Extract the (x, y) coordinate from the center of the cell holding the provided text.  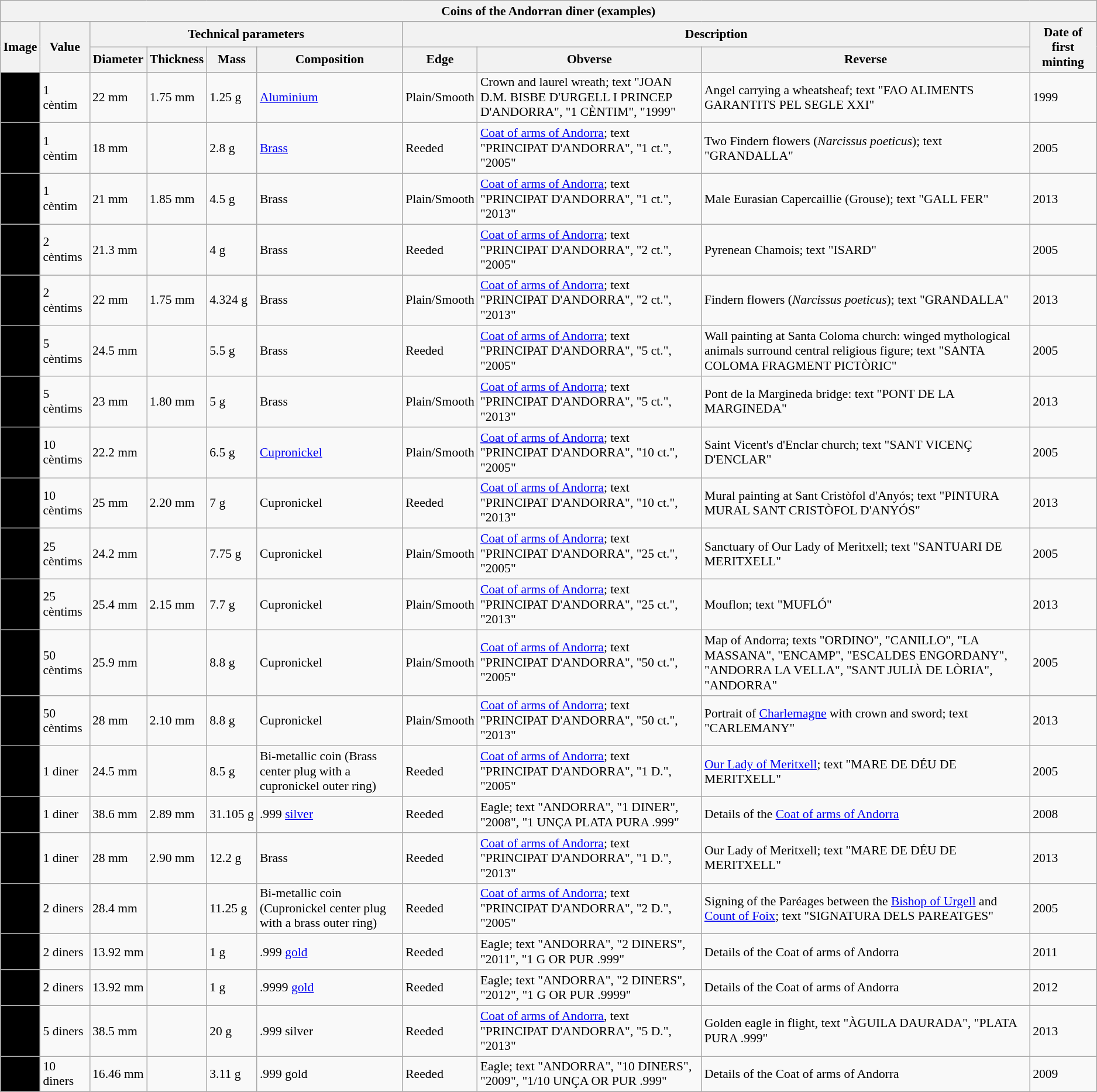
2.10 mm (177, 721)
2.20 mm (177, 503)
Pyrenean Chamois; text "ISARD" (866, 249)
21.3 mm (118, 249)
Value (64, 47)
24.2 mm (118, 554)
Coat of arms of Andorra; text "PRINCIPAT D'ANDORRA", "25 ct.", "2013" (590, 605)
25.9 mm (118, 662)
5.5 g (232, 351)
Angel carrying a wheatsheaf; text "FAO ALIMENTS GARANTITS PEL SEGLE XXI" (866, 97)
2.90 mm (177, 858)
Sanctuary of Our Lady of Meritxell; text "SANTUARI DE MERITXELL" (866, 554)
2.89 mm (177, 815)
Coat of arms of Andorra; text "PRINCIPAT D'ANDORRA", "10 ct.", "2013" (590, 503)
.9999 gold (330, 988)
1.80 mm (177, 401)
Obverse (590, 60)
38.5 mm (118, 1031)
25 mm (118, 503)
Coat of arms of Andorra; text "PRINCIPAT D'ANDORRA", "5 ct.", "2013" (590, 401)
2.15 mm (177, 605)
2.8 g (232, 149)
Coat of arms of Andorra; text "PRINCIPAT D'ANDORRA", "1 ct.", "2005" (590, 149)
Diameter (118, 60)
Image (20, 47)
6.5 g (232, 453)
Date of first minting (1062, 47)
7.7 g (232, 605)
8.5 g (232, 771)
4.5 g (232, 199)
7 g (232, 503)
38.6 mm (118, 815)
Findern flowers (Narcissus poeticus); text "GRANDALLA" (866, 301)
Eagle; text "ANDORRA", "10 DINERS", "2009", "1/10 UNÇA OR PUR .999" (590, 1074)
Coat of arms of Andorra; text "PRINCIPAT D'ANDORRA", "5 ct.", "2005" (590, 351)
Coat of arms of Andorra; text "PRINCIPAT D'ANDORRA", "1 D.", "2013" (590, 858)
23 mm (118, 401)
Mass (232, 60)
Bi-metallic coin (Cupronickel center plug with a brass outer ring) (330, 908)
3.11 g (232, 1074)
Signing of the Paréages between the Bishop of Urgell and Count of Foix; text "SIGNATURA DELS PAREATGES" (866, 908)
4 g (232, 249)
Coat of arms of Andorra; text "PRINCIPAT D'ANDORRA", "1 D.", "2005" (590, 771)
1999 (1062, 97)
Golden eagle in flight, text "ÀGUILA DAURADA", "PLATA PURA .999" (866, 1031)
12.2 g (232, 858)
21 mm (118, 199)
Coat of arms of Andorra; text "PRINCIPAT D'ANDORRA", "2 ct.", "2013" (590, 301)
Reverse (866, 60)
Saint Vicent's d'Enclar church; text "SANT VICENÇ D'ENCLAR" (866, 453)
Coat of arms of Andorra; text "PRINCIPAT D'ANDORRA", "50 ct.", "2013" (590, 721)
Coat of arms of Andorra, text "PRINCIPAT D'ANDORRA", "5 D.", "2013" (590, 1031)
Mouflon; text "MUFLÓ" (866, 605)
Composition (330, 60)
11.25 g (232, 908)
Eagle; text "ANDORRA", "1 DINER", "2008", "1 UNÇA PLATA PURA .999" (590, 815)
Coat of arms of Andorra; text "PRINCIPAT D'ANDORRA", "1 ct.", "2013" (590, 199)
4.324 g (232, 301)
18 mm (118, 149)
Coins of the Andorran diner (examples) (549, 11)
Description (716, 34)
Eagle; text "ANDORRA", "2 DINERS", "2012", "1 G OR PUR .9999" (590, 988)
Aluminium (330, 97)
2011 (1062, 952)
5 diners (64, 1031)
22.2 mm (118, 453)
Wall painting at Santa Coloma church: winged mythological animals surround central religious figure; text "SANTA COLOMA FRAGMENT PICTÒRIC" (866, 351)
Technical parameters (246, 34)
Coat of arms of Andorra; text "PRINCIPAT D'ANDORRA", "50 ct.", "2005" (590, 662)
7.75 g (232, 554)
25.4 mm (118, 605)
Coat of arms of Andorra; text "PRINCIPAT D'ANDORRA", "25 ct.", "2005" (590, 554)
10 diners (64, 1074)
Thickness (177, 60)
2008 (1062, 815)
Pont de la Margineda bridge: text "PONT DE LA MARGINEDA" (866, 401)
Bi-metallic coin (Brass center plug with a cupronickel outer ring) (330, 771)
2012 (1062, 988)
1.85 mm (177, 199)
2009 (1062, 1074)
28.4 mm (118, 908)
Eagle; text "ANDORRA", "2 DINERS", "2011", "1 G OR PUR .999" (590, 952)
Portrait of Charlemagne with crown and sword; text "CARLEMANY" (866, 721)
Coat of arms of Andorra; text "PRINCIPAT D'ANDORRA", "2 ct.", "2005" (590, 249)
Coat of arms of Andorra; text "PRINCIPAT D'ANDORRA", "10 ct.", "2005" (590, 453)
5 g (232, 401)
31.105 g (232, 815)
Mural painting at Sant Cristòfol d'Anyós; text "PINTURA MURAL SANT CRISTÒFOL D'ANYÓS" (866, 503)
Edge (440, 60)
Two Findern flowers (Narcissus poeticus); text "GRANDALLA" (866, 149)
Male Eurasian Capercaillie (Grouse); text "GALL FER" (866, 199)
20 g (232, 1031)
Coat of arms of Andorra; text "PRINCIPAT D'ANDORRA", "2 D.", "2005" (590, 908)
16.46 mm (118, 1074)
Map of Andorra; texts "ORDINO", "CANILLO", "LA MASSANA", "ENCAMP", "ESCALDES ENGORDANY", "ANDORRA LA VELLA", "SANT JULIÀ DE LÒRIA", "ANDORRA" (866, 662)
Crown and laurel wreath; text "JOAN D.M. BISBE D'URGELL I PRINCEP D'ANDORRA", "1 CÈNTIM", "1999" (590, 97)
1.25 g (232, 97)
